From the cell containing the given text, extract its center point as (X, Y) coordinate. 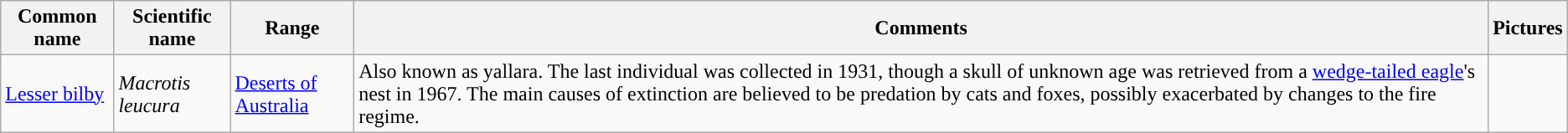
Common name (57, 28)
Pictures (1528, 28)
Deserts of Australia (292, 94)
Macrotis leucura (173, 94)
Scientific name (173, 28)
Range (292, 28)
Comments (921, 28)
Lesser bilby (57, 94)
